Scan for the cell matching the given text and deliver its (x, y) coordinate at center. 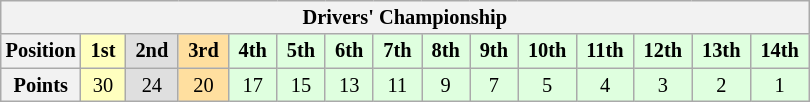
2 (721, 85)
8th (446, 51)
11th (604, 51)
Position (41, 51)
24 (152, 85)
1 (779, 85)
3 (663, 85)
13th (721, 51)
15 (301, 85)
17 (253, 85)
4th (253, 51)
Points (41, 85)
Drivers' Championship (405, 17)
10th (547, 51)
12th (663, 51)
11 (397, 85)
5 (547, 85)
5th (301, 51)
3rd (203, 51)
14th (779, 51)
20 (203, 85)
9 (446, 85)
7 (494, 85)
1st (104, 51)
9th (494, 51)
2nd (152, 51)
6th (349, 51)
30 (104, 85)
13 (349, 85)
7th (397, 51)
4 (604, 85)
